Find where the given text appears and provide that cell's center as [X, Y] coordinate. 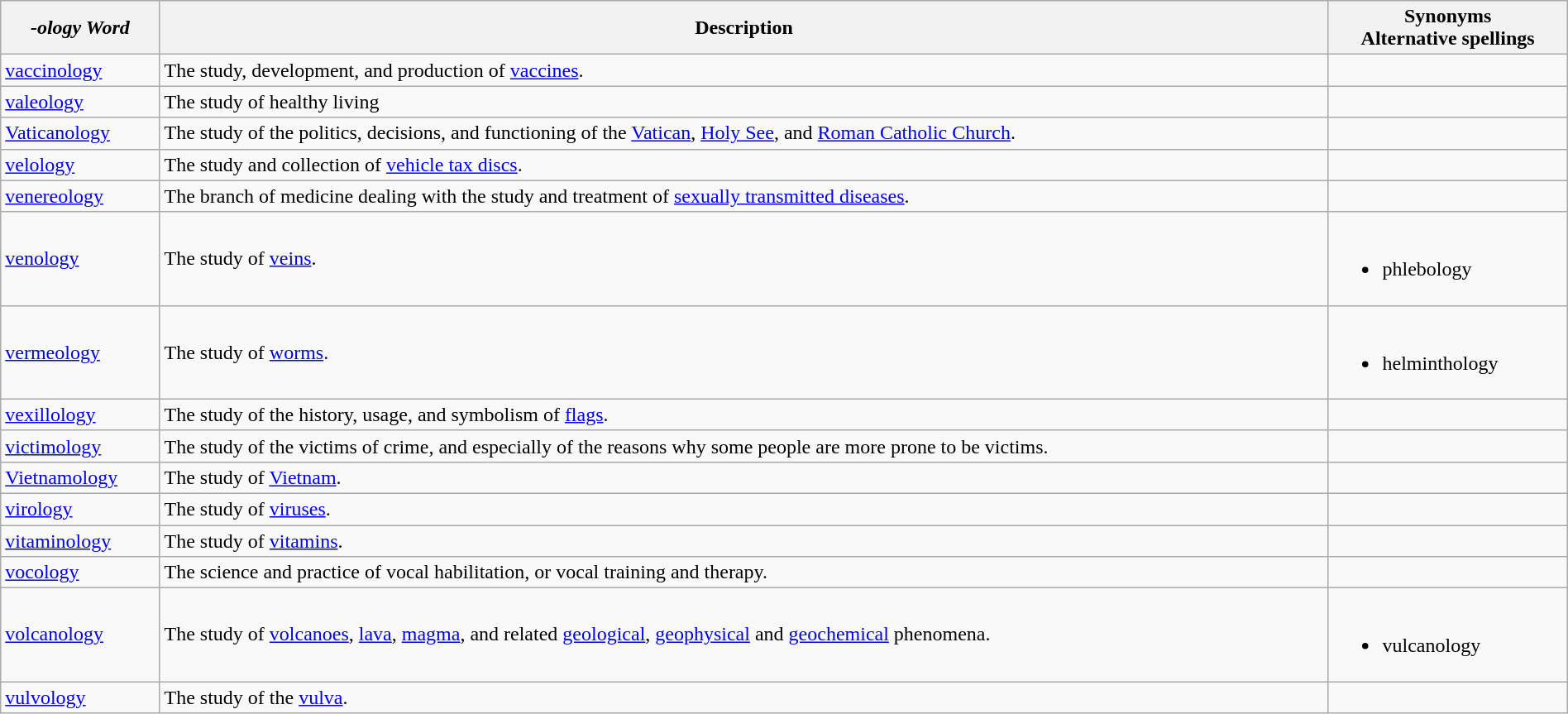
The study of the victims of crime, and especially of the reasons why some people are more prone to be victims. [744, 446]
The study of the politics, decisions, and functioning of the Vatican, Holy See, and Roman Catholic Church. [744, 133]
SynonymsAlternative spellings [1447, 28]
Vietnamology [80, 477]
The science and practice of vocal habilitation, or vocal training and therapy. [744, 573]
Description [744, 28]
vocology [80, 573]
Vaticanology [80, 133]
venereology [80, 196]
The study of veins. [744, 258]
vulvology [80, 697]
The study of vitamins. [744, 540]
vaccinology [80, 70]
velology [80, 165]
The study and collection of vehicle tax discs. [744, 165]
The study of volcanoes, lava, magma, and related geological, geophysical and geochemical phenomena. [744, 635]
The study of the vulva. [744, 697]
The branch of medicine dealing with the study and treatment of sexually transmitted diseases. [744, 196]
vitaminology [80, 540]
The study of Vietnam. [744, 477]
vermeology [80, 352]
victimology [80, 446]
vexillology [80, 415]
The study of the history, usage, and symbolism of flags. [744, 415]
helminthology [1447, 352]
The study of viruses. [744, 509]
phlebology [1447, 258]
virology [80, 509]
vulcanology [1447, 635]
The study of worms. [744, 352]
valeology [80, 102]
-ology Word [80, 28]
The study, development, and production of vaccines. [744, 70]
The study of healthy living [744, 102]
venology [80, 258]
volcanology [80, 635]
